Detect which cell encompasses the target text, then output its (X, Y) center coordinate. 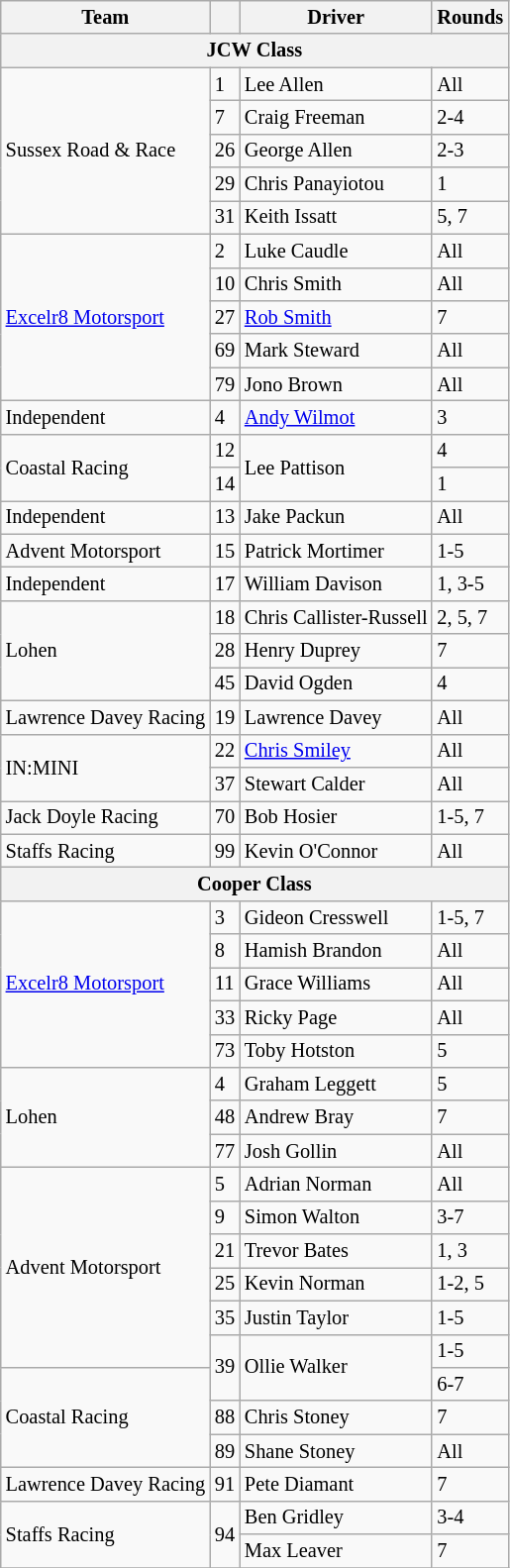
Lee Allen (336, 84)
Keith Issatt (336, 217)
Pete Diamant (336, 1484)
Jack Doyle Racing (105, 817)
89 (225, 1451)
29 (225, 184)
26 (225, 151)
Justin Taylor (336, 1317)
Luke Caudle (336, 251)
69 (225, 351)
Rob Smith (336, 317)
21 (225, 1251)
1, 3 (469, 1251)
Kevin Norman (336, 1284)
6-7 (469, 1384)
Ollie Walker (336, 1367)
Stewart Calder (336, 784)
Josh Gollin (336, 1151)
94 (225, 1533)
Simon Walton (336, 1217)
39 (225, 1367)
Patrick Mortimer (336, 551)
22 (225, 751)
27 (225, 317)
Max Leaver (336, 1551)
10 (225, 284)
Jono Brown (336, 384)
Adrian Norman (336, 1184)
William Davison (336, 583)
73 (225, 1051)
28 (225, 651)
Ricky Page (336, 1017)
37 (225, 784)
Trevor Bates (336, 1251)
45 (225, 683)
2-4 (469, 117)
Chris Callister-Russell (336, 617)
Bob Hosier (336, 817)
Grace Williams (336, 984)
Henry Duprey (336, 651)
Jake Packun (336, 517)
1-2, 5 (469, 1284)
9 (225, 1217)
Cooper Class (255, 884)
99 (225, 851)
Andy Wilmot (336, 417)
Craig Freeman (336, 117)
Ben Gridley (336, 1517)
79 (225, 384)
Hamish Brandon (336, 951)
48 (225, 1117)
70 (225, 817)
5, 7 (469, 217)
3-4 (469, 1517)
Sussex Road & Race (105, 151)
Chris Smiley (336, 751)
2 (225, 251)
1, 3-5 (469, 583)
33 (225, 1017)
13 (225, 517)
JCW Class (255, 51)
88 (225, 1417)
19 (225, 717)
91 (225, 1484)
35 (225, 1317)
David Ogden (336, 683)
12 (225, 451)
Shane Stoney (336, 1451)
15 (225, 551)
George Allen (336, 151)
Graham Leggett (336, 1084)
31 (225, 217)
77 (225, 1151)
Andrew Bray (336, 1117)
Driver (336, 17)
Rounds (469, 17)
2-3 (469, 151)
11 (225, 984)
2, 5, 7 (469, 617)
17 (225, 583)
IN:MINI (105, 767)
8 (225, 951)
Lee Pattison (336, 468)
Mark Steward (336, 351)
Toby Hotston (336, 1051)
Gideon Cresswell (336, 917)
Chris Panayiotou (336, 184)
Team (105, 17)
Kevin O'Connor (336, 851)
14 (225, 484)
25 (225, 1284)
Lawrence Davey (336, 717)
Chris Smith (336, 284)
18 (225, 617)
3-7 (469, 1217)
Chris Stoney (336, 1417)
